Determine the [x, y] coordinate at the center of the cell enclosing the given text.  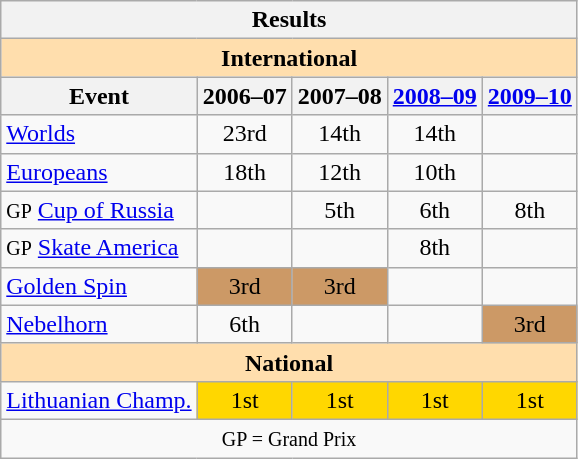
2009–10 [530, 96]
2006–07 [244, 96]
Golden Spin [99, 286]
2007–08 [340, 96]
5th [340, 210]
Nebelhorn [99, 324]
Europeans [99, 172]
Worlds [99, 134]
Lithuanian Champ. [99, 400]
GP Skate America [99, 248]
GP = Grand Prix [290, 438]
National [290, 362]
10th [434, 172]
Event [99, 96]
12th [340, 172]
International [290, 58]
GP Cup of Russia [99, 210]
2008–09 [434, 96]
18th [244, 172]
23rd [244, 134]
Results [290, 20]
